Find where the given text appears and provide that cell's center as [x, y] coordinate. 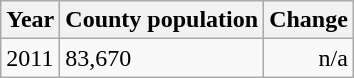
Change [309, 20]
83,670 [162, 58]
Year [30, 20]
County population [162, 20]
2011 [30, 58]
n/a [309, 58]
